Return the [x, y] coordinate for the center point of the cell that contains the specified text.  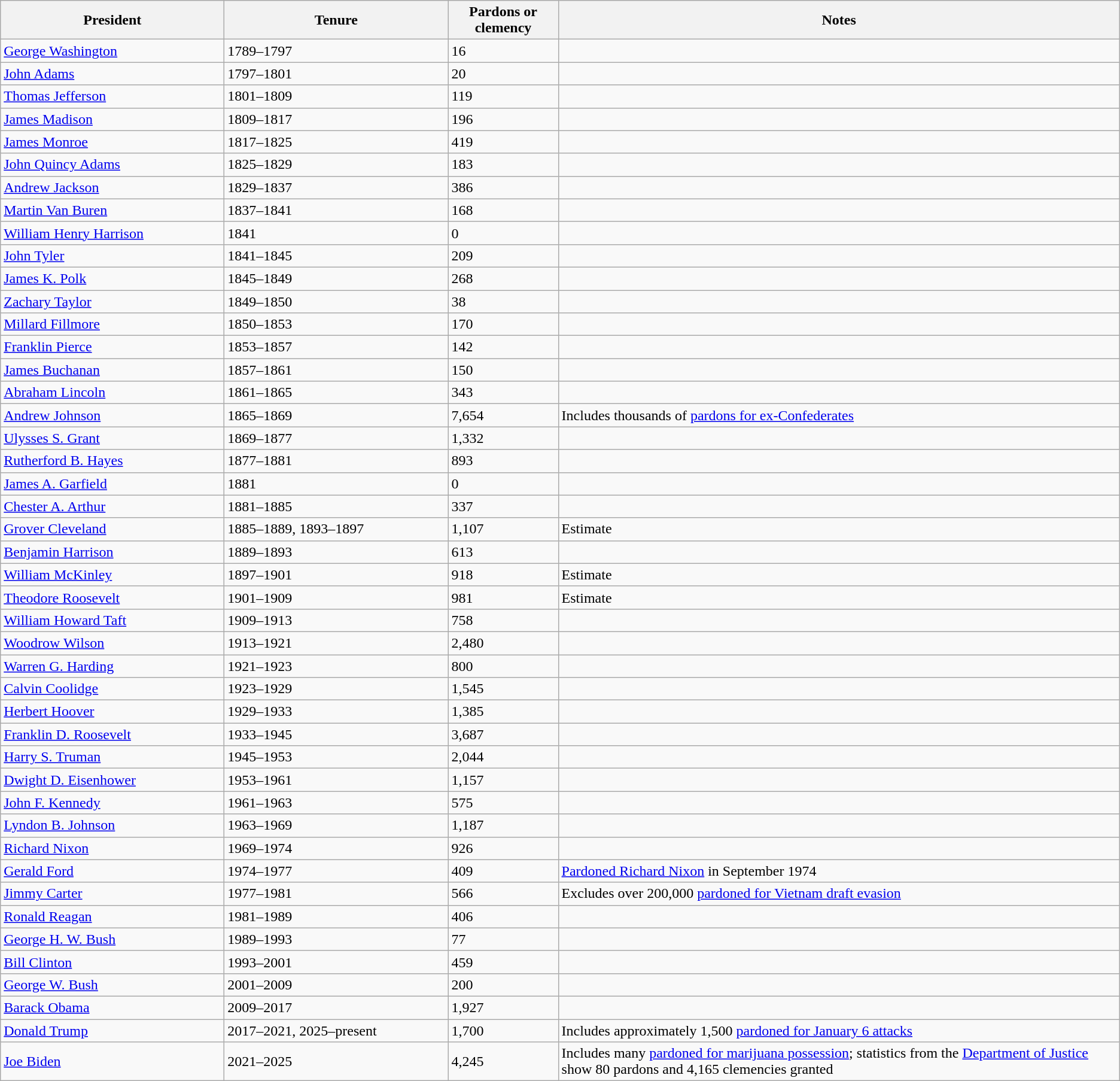
1901–1909 [336, 597]
406 [503, 916]
1841–1845 [336, 256]
183 [503, 165]
1897–1901 [336, 575]
William Howard Taft [112, 620]
James A. Garfield [112, 484]
Calvin Coolidge [112, 689]
2017–2021, 2025–present [336, 1030]
Tenure [336, 20]
Lyndon B. Johnson [112, 825]
16 [503, 51]
Woodrow Wilson [112, 643]
566 [503, 894]
John Tyler [112, 256]
George Washington [112, 51]
Includes many pardoned for marijuana possession; statistics from the Department of Justice show 80 pardons and 4,165 clemencies granted [839, 1062]
2,044 [503, 757]
343 [503, 393]
1,107 [503, 529]
1825–1829 [336, 165]
Pardoned Richard Nixon in September 1974 [839, 871]
170 [503, 324]
1,545 [503, 689]
James Buchanan [112, 370]
1801–1809 [336, 96]
1841 [336, 233]
1909–1913 [336, 620]
George W. Bush [112, 985]
1809–1817 [336, 119]
1,385 [503, 712]
1853–1857 [336, 347]
1953–1961 [336, 780]
419 [503, 142]
William McKinley [112, 575]
337 [503, 506]
Pardons or clemency [503, 20]
Grover Cleveland [112, 529]
Zachary Taylor [112, 301]
James Madison [112, 119]
613 [503, 552]
1877–1881 [336, 461]
Ulysses S. Grant [112, 438]
John Quincy Adams [112, 165]
Millard Fillmore [112, 324]
1929–1933 [336, 712]
Andrew Jackson [112, 187]
Franklin D. Roosevelt [112, 734]
4,245 [503, 1062]
2021–2025 [336, 1062]
77 [503, 939]
3,687 [503, 734]
1,927 [503, 1007]
200 [503, 985]
893 [503, 461]
1,332 [503, 438]
981 [503, 597]
926 [503, 848]
William Henry Harrison [112, 233]
409 [503, 871]
119 [503, 96]
1989–1993 [336, 939]
7,654 [503, 415]
Thomas Jefferson [112, 96]
1789–1797 [336, 51]
1963–1969 [336, 825]
1849–1850 [336, 301]
Franklin Pierce [112, 347]
1969–1974 [336, 848]
575 [503, 803]
Notes [839, 20]
1923–1929 [336, 689]
1933–1945 [336, 734]
1921–1923 [336, 666]
1885–1889, 1893–1897 [336, 529]
1993–2001 [336, 962]
142 [503, 347]
1,187 [503, 825]
2001–2009 [336, 985]
Benjamin Harrison [112, 552]
Herbert Hoover [112, 712]
Ronald Reagan [112, 916]
Chester A. Arthur [112, 506]
1889–1893 [336, 552]
Martin Van Buren [112, 210]
1850–1853 [336, 324]
Excludes over 200,000 pardoned for Vietnam draft evasion [839, 894]
1797–1801 [336, 74]
James K. Polk [112, 278]
Bill Clinton [112, 962]
Joe Biden [112, 1062]
209 [503, 256]
Warren G. Harding [112, 666]
Jimmy Carter [112, 894]
Rutherford B. Hayes [112, 461]
2009–2017 [336, 1007]
Gerald Ford [112, 871]
John F. Kennedy [112, 803]
1861–1865 [336, 393]
196 [503, 119]
1913–1921 [336, 643]
1845–1849 [336, 278]
800 [503, 666]
1829–1837 [336, 187]
268 [503, 278]
150 [503, 370]
1974–1977 [336, 871]
1817–1825 [336, 142]
1,157 [503, 780]
38 [503, 301]
Richard Nixon [112, 848]
1977–1981 [336, 894]
Includes thousands of pardons for ex-Confederates [839, 415]
1869–1877 [336, 438]
Theodore Roosevelt [112, 597]
Donald Trump [112, 1030]
James Monroe [112, 142]
John Adams [112, 74]
Andrew Johnson [112, 415]
1,700 [503, 1030]
1981–1989 [336, 916]
758 [503, 620]
386 [503, 187]
1881–1885 [336, 506]
1857–1861 [336, 370]
168 [503, 210]
1881 [336, 484]
459 [503, 962]
918 [503, 575]
President [112, 20]
Dwight D. Eisenhower [112, 780]
Barack Obama [112, 1007]
1865–1869 [336, 415]
Harry S. Truman [112, 757]
2,480 [503, 643]
George H. W. Bush [112, 939]
Abraham Lincoln [112, 393]
1945–1953 [336, 757]
1837–1841 [336, 210]
Includes approximately 1,500 pardoned for January 6 attacks [839, 1030]
1961–1963 [336, 803]
20 [503, 74]
